Determine the [x, y] coordinate at the center of the cell enclosing the given text.  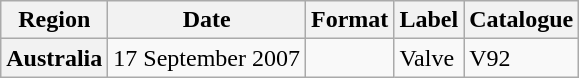
Format [350, 20]
Australia [54, 58]
V92 [522, 58]
Valve [429, 58]
Region [54, 20]
Date [207, 20]
Label [429, 20]
Catalogue [522, 20]
17 September 2007 [207, 58]
